Locate the cell with the specified text and output its (X, Y) center coordinate. 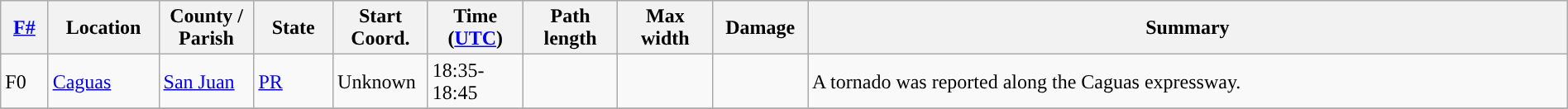
A tornado was reported along the Caguas expressway. (1188, 81)
PR (294, 81)
Path length (571, 28)
18:35-18:45 (475, 81)
Location (103, 28)
Max width (665, 28)
Time (UTC) (475, 28)
Unknown (380, 81)
Start Coord. (380, 28)
F0 (25, 81)
Caguas (103, 81)
F# (25, 28)
Damage (761, 28)
San Juan (207, 81)
Summary (1188, 28)
State (294, 28)
County / Parish (207, 28)
